Identify which cell holds the provided text, then report its [x, y] central coordinate. 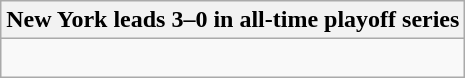
New York leads 3–0 in all-time playoff series [233, 20]
